For the text-containing cell, return its midpoint in (X, Y) coordinate format. 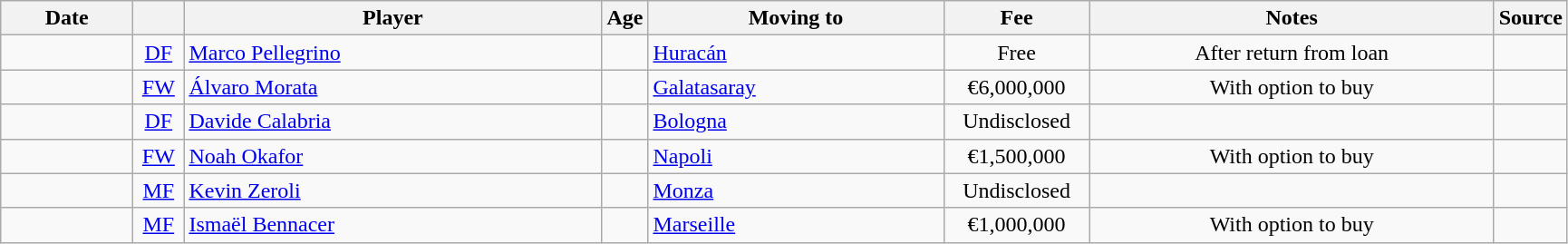
Monza (796, 190)
Álvaro Morata (393, 87)
Free (1017, 53)
Date (67, 18)
Napoli (796, 156)
€6,000,000 (1017, 87)
Marco Pellegrino (393, 53)
Kevin Zeroli (393, 190)
Marseille (796, 225)
After return from loan (1292, 53)
Age (625, 18)
Noah Okafor (393, 156)
Player (393, 18)
Source (1530, 18)
Huracán (796, 53)
Bologna (796, 122)
Davide Calabria (393, 122)
Galatasaray (796, 87)
€1,500,000 (1017, 156)
Notes (1292, 18)
Moving to (796, 18)
€1,000,000 (1017, 225)
Ismaël Bennacer (393, 225)
Fee (1017, 18)
